Find where the given text appears and provide that cell's center as (X, Y) coordinate. 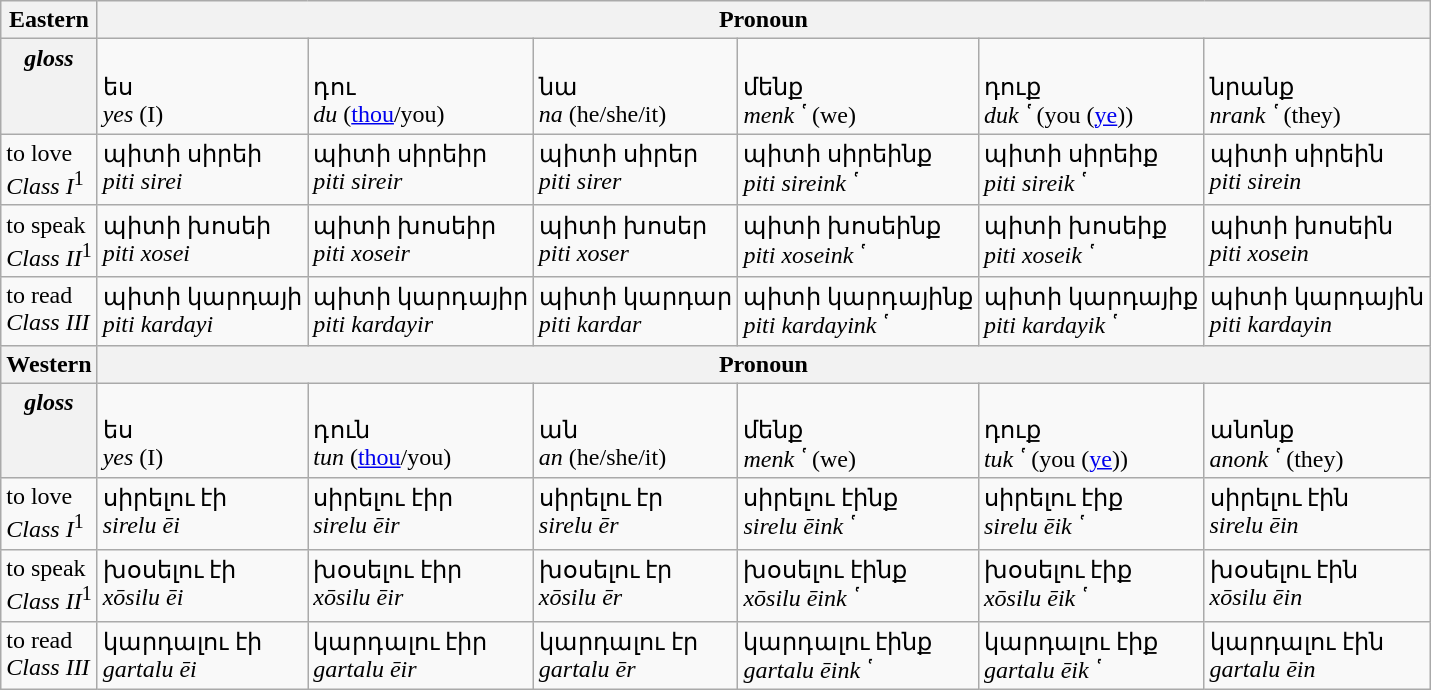
պիտի կարդայինքpiti kardayink῾ (858, 311)
Western (49, 364)
սիրելու էիրsirelu ēir (421, 514)
անan (he/she/it) (636, 430)
սիրելու էիքsirelu ēik῾ (1091, 514)
անոնքanonk῾ (they) (1317, 430)
պիտի սիրեիpiti sirei (202, 170)
պիտի կարդայիpiti kardayi (202, 311)
դուքtuk῾ (you (ye)) (1091, 430)
պիտի կարդայիքpiti kardayik῾ (1091, 311)
խօսելու էինքxōsilu ēink῾ (858, 586)
խօսելու էիxōsilu ēi (202, 586)
պիտի սիրեիքpiti sireik῾ (1091, 170)
պիտի կարդարpiti kardar (636, 311)
խօսելու էիրxōsilu ēir (421, 586)
պիտի սիրերpiti sirer (636, 170)
կարդալու էրgartalu ēr (636, 655)
կարդալու էինgartalu ēin (1317, 655)
պիտի սիրեինքpiti sireink῾ (858, 170)
պիտի սիրեիրpiti sireir (421, 170)
կարդալու էիքgartalu ēik῾ (1091, 655)
պիտի սիրեինpiti sirein (1317, 170)
պիտի խոսեինքpiti xoseink῾ (858, 241)
կարդալու էինքgartalu ēink῾ (858, 655)
պիտի կարդայիրpiti kardayir (421, 311)
պիտի կարդայինpiti kardayin (1317, 311)
խօսելու էրxōsilu ēr (636, 586)
դուdu (thou/you) (421, 86)
պիտի խոսեինpiti xosein (1317, 241)
նաna (he/she/it) (636, 86)
Eastern (49, 20)
սիրելու էրsirelu ēr (636, 514)
սիրելու էինsirelu ēin (1317, 514)
դունtun (thou/you) (421, 430)
սիրելու էիsirelu ēi (202, 514)
դուքduk῾ (you (ye)) (1091, 86)
պիտի խոսեիpiti xosei (202, 241)
կարդալու էիgartalu ēi (202, 655)
պիտի խոսերpiti xoser (636, 241)
սիրելու էինքsirelu ēink῾ (858, 514)
պիտի խոսեիքpiti xoseik῾ (1091, 241)
նրանքnrank῾ (they) (1317, 86)
կարդալու էիրgartalu ēir (421, 655)
պիտի խոսեիրpiti xoseir (421, 241)
խօսելու էինxōsilu ēin (1317, 586)
խօսելու էիքxōsilu ēik῾ (1091, 586)
